Capture the cell that displays the provided text and extract its (x, y) central coordinate. 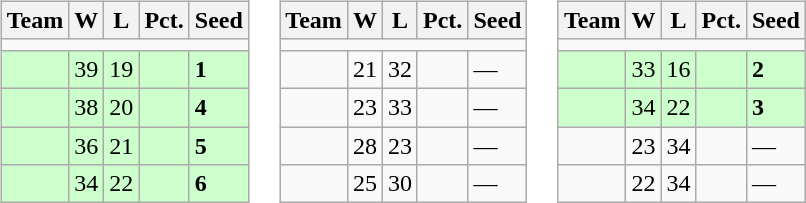
16 (678, 69)
30 (400, 184)
28 (364, 145)
2 (776, 69)
25 (364, 184)
1 (218, 69)
38 (86, 107)
19 (122, 69)
4 (218, 107)
3 (776, 107)
5 (218, 145)
20 (122, 107)
39 (86, 69)
6 (218, 184)
32 (400, 69)
36 (86, 145)
